Extract the (x, y) coordinate from the center of the cell holding the provided text.  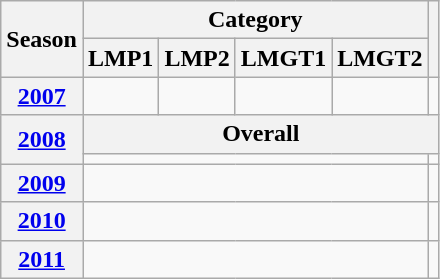
2010 (42, 221)
LMP2 (197, 58)
LMGT1 (283, 58)
Category (255, 20)
Season (42, 39)
LMGT2 (380, 58)
LMP1 (120, 58)
2011 (42, 259)
Overall (260, 134)
2007 (42, 96)
2009 (42, 183)
2008 (42, 140)
